Search for the cell housing the specified text and yield its [x, y] center coordinate. 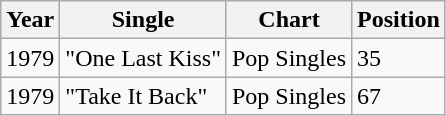
35 [399, 58]
"One Last Kiss" [144, 58]
Position [399, 20]
"Take It Back" [144, 96]
Year [30, 20]
Single [144, 20]
67 [399, 96]
Chart [288, 20]
